Identify which cell holds the provided text, then report its (X, Y) central coordinate. 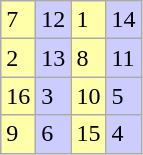
1 (88, 20)
10 (88, 96)
4 (124, 134)
6 (54, 134)
2 (18, 58)
15 (88, 134)
12 (54, 20)
11 (124, 58)
13 (54, 58)
7 (18, 20)
9 (18, 134)
14 (124, 20)
16 (18, 96)
8 (88, 58)
3 (54, 96)
5 (124, 96)
